Locate the cell with the specified text and output its (x, y) center coordinate. 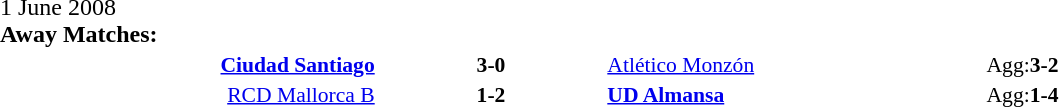
3-0 (492, 64)
Atlético Monzón (795, 64)
